Return the (X, Y) coordinate for the center point of the cell that contains the specified text.  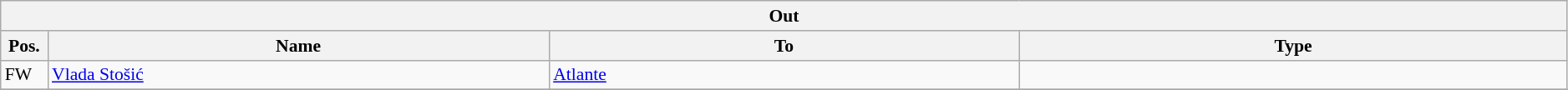
FW (24, 75)
Name (298, 46)
Vlada Stošić (298, 75)
Pos. (24, 46)
Type (1293, 46)
Out (784, 16)
To (784, 46)
Atlante (784, 75)
